For the text-containing cell, return its midpoint in (x, y) coordinate format. 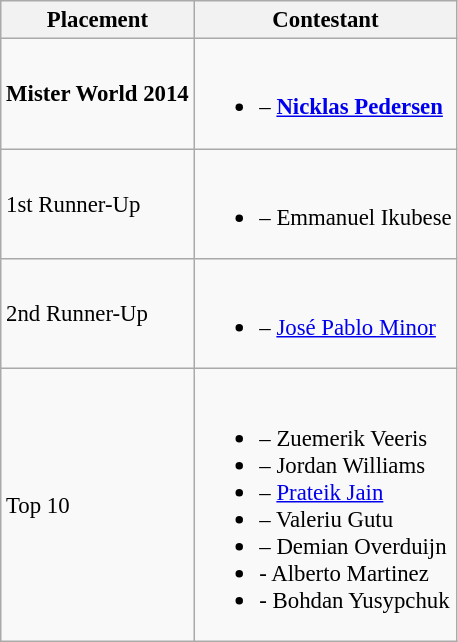
– José Pablo Minor (326, 314)
1st Runner-Up (98, 204)
– Emmanuel Ikubese (326, 204)
2nd Runner-Up (98, 314)
– Zuemerik Veeris – Jordan Williams – Prateik Jain – Valeriu Gutu – Demian Overduijn - Alberto Martinez - Bohdan Yusypchuk (326, 505)
Mister World 2014 (98, 94)
Top 10 (98, 505)
– Nicklas Pedersen (326, 94)
Placement (98, 20)
Contestant (326, 20)
